Return the [x, y] coordinate for the center point of the cell that contains the specified text.  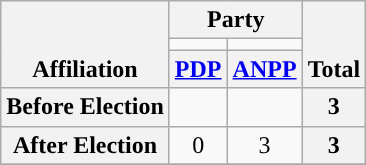
0 [198, 145]
Before Election [86, 107]
ANPP [264, 69]
After Election [86, 145]
Party [236, 20]
Affiliation [86, 44]
Total [334, 44]
PDP [198, 69]
